Search for the cell housing the specified text and yield its (x, y) center coordinate. 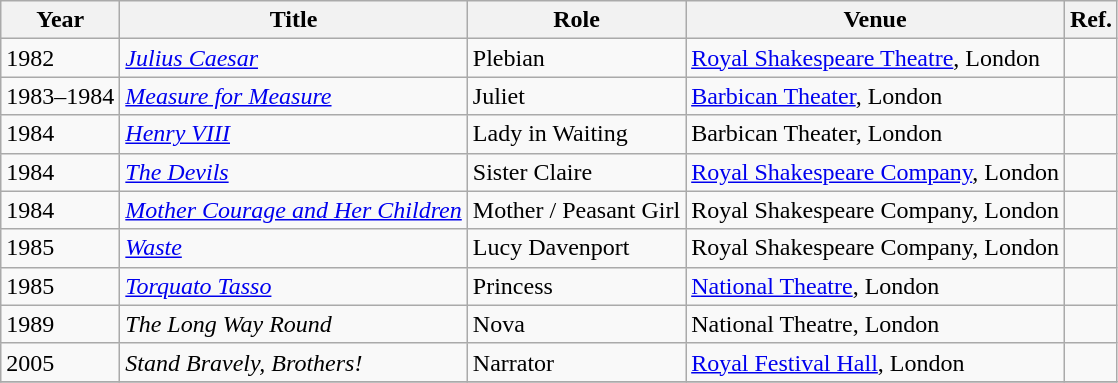
Waste (294, 248)
Plebian (576, 58)
Julius Caesar (294, 58)
Mother Courage and Her Children (294, 210)
Nova (576, 324)
Mother / Peasant Girl (576, 210)
Stand Bravely, Brothers! (294, 362)
The Long Way Round (294, 324)
Role (576, 20)
Juliet (576, 96)
Narrator (576, 362)
Ref. (1090, 20)
Royal Shakespeare Theatre, London (876, 58)
Royal Festival Hall, London (876, 362)
2005 (60, 362)
Sister Claire (576, 172)
Venue (876, 20)
Lucy Davenport (576, 248)
Year (60, 20)
1989 (60, 324)
1982 (60, 58)
Title (294, 20)
Lady in Waiting (576, 134)
1983–1984 (60, 96)
The Devils (294, 172)
Torquato Tasso (294, 286)
Henry VIII (294, 134)
Measure for Measure (294, 96)
Princess (576, 286)
